Extract the (X, Y) coordinate from the center of the cell holding the provided text.  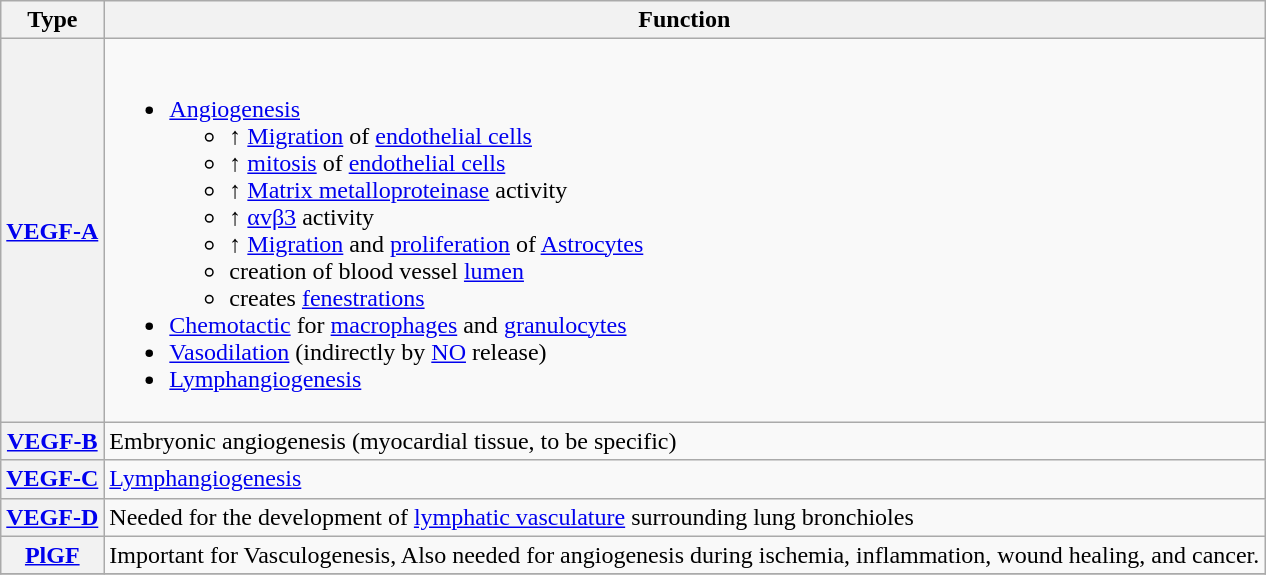
Embryonic angiogenesis (myocardial tissue, to be specific) (684, 441)
Needed for the development of lymphatic vasculature surrounding lung bronchioles (684, 517)
Type (52, 20)
Important for Vasculogenesis, Also needed for angiogenesis during ischemia, inflammation, wound healing, and cancer. (684, 555)
VEGF-A (52, 230)
Function (684, 20)
PlGF (52, 555)
VEGF-C (52, 479)
VEGF-B (52, 441)
Lymphangiogenesis (684, 479)
VEGF-D (52, 517)
